Provide the (x, y) coordinate of the cell's center where the given text is located.  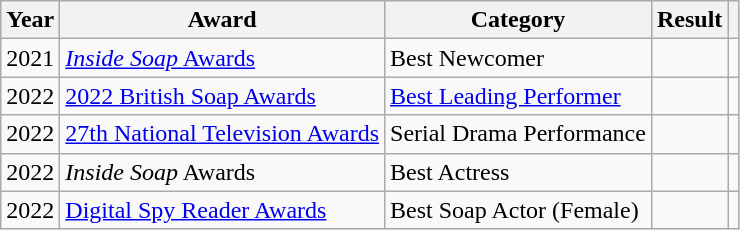
Result (689, 20)
27th National Television Awards (222, 134)
Best Soap Actor (Female) (518, 210)
Best Leading Performer (518, 96)
Serial Drama Performance (518, 134)
Best Newcomer (518, 58)
Best Actress (518, 172)
Digital Spy Reader Awards (222, 210)
Category (518, 20)
2021 (30, 58)
2022 British Soap Awards (222, 96)
Award (222, 20)
Year (30, 20)
